Return the [X, Y] coordinate for the center point of the cell that contains the specified text.  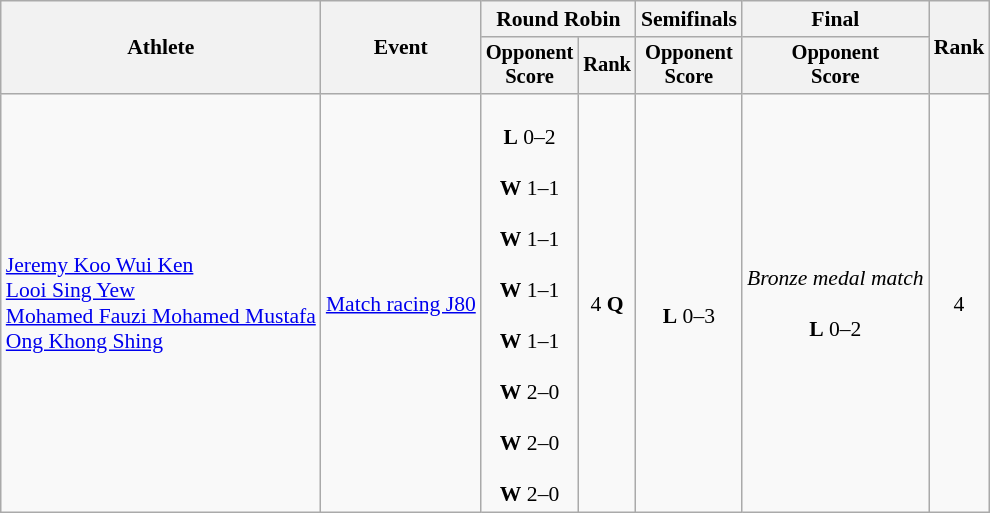
L 0–2W 1–1W 1–1W 1–1W 1–1W 2–0W 2–0W 2–0 [530, 303]
Match racing J80 [401, 303]
L 0–3 [689, 303]
Athlete [161, 48]
Round Robin [558, 19]
4 Q [607, 303]
Semifinals [689, 19]
Final [836, 19]
Jeremy Koo Wui KenLooi Sing YewMohamed Fauzi Mohamed MustafaOng Khong Shing [161, 303]
4 [960, 303]
Bronze medal matchL 0–2 [836, 303]
Event [401, 48]
